Extract the [x, y] coordinate from the center of the cell holding the provided text.  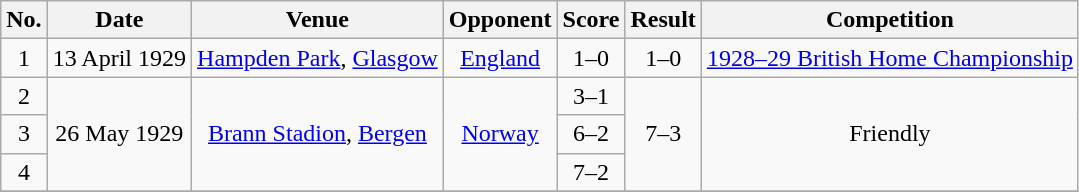
Norway [500, 134]
7–3 [663, 134]
13 April 1929 [119, 58]
Friendly [890, 134]
Score [591, 20]
Result [663, 20]
Date [119, 20]
3 [24, 134]
No. [24, 20]
7–2 [591, 172]
3–1 [591, 96]
Venue [318, 20]
Brann Stadion, Bergen [318, 134]
1 [24, 58]
1928–29 British Home Championship [890, 58]
Opponent [500, 20]
2 [24, 96]
Hampden Park, Glasgow [318, 58]
6–2 [591, 134]
4 [24, 172]
Competition [890, 20]
26 May 1929 [119, 134]
England [500, 58]
